Scan for the cell matching the given text and deliver its [X, Y] coordinate at center. 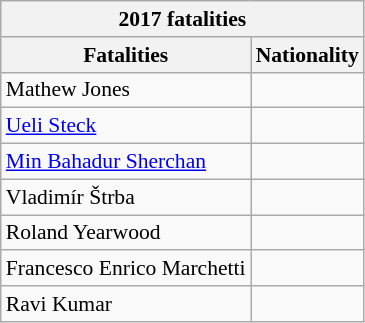
Nationality [308, 55]
Fatalities [126, 55]
Mathew Jones [126, 90]
Min Bahadur Sherchan [126, 162]
Roland Yearwood [126, 233]
Ueli Steck [126, 126]
Ravi Kumar [126, 304]
Vladimír Štrba [126, 197]
2017 fatalities [182, 19]
Francesco Enrico Marchetti [126, 269]
